Return the [x, y] coordinate for the center point of the cell that contains the specified text.  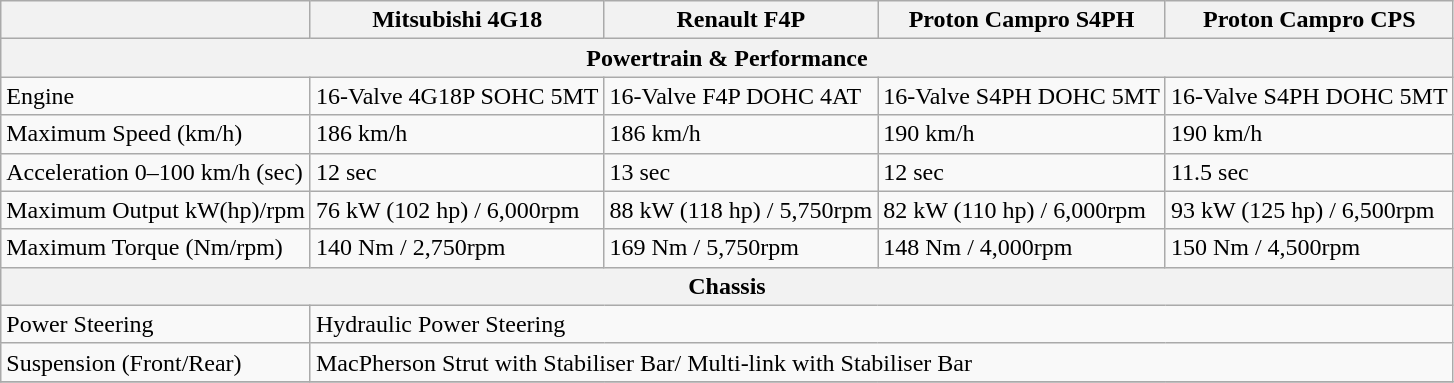
140 Nm / 2,750rpm [457, 248]
Chassis [727, 286]
Proton Campro CPS [1309, 20]
Hydraulic Power Steering [882, 324]
Power Steering [156, 324]
150 Nm / 4,500rpm [1309, 248]
Mitsubishi 4G18 [457, 20]
11.5 sec [1309, 172]
169 Nm / 5,750rpm [741, 248]
Suspension (Front/Rear) [156, 362]
Proton Campro S4PH [1022, 20]
93 kW (125 hp) / 6,500rpm [1309, 210]
82 kW (110 hp) / 6,000rpm [1022, 210]
Powertrain & Performance [727, 58]
148 Nm / 4,000rpm [1022, 248]
76 kW (102 hp) / 6,000rpm [457, 210]
16-Valve 4G18P SOHC 5MT [457, 96]
Engine [156, 96]
Renault F4P [741, 20]
16-Valve F4P DOHC 4AT [741, 96]
Acceleration 0–100 km/h (sec) [156, 172]
Maximum Output kW(hp)/rpm [156, 210]
Maximum Torque (Nm/rpm) [156, 248]
Maximum Speed (km/h) [156, 134]
88 kW (118 hp) / 5,750rpm [741, 210]
13 sec [741, 172]
MacPherson Strut with Stabiliser Bar/ Multi-link with Stabiliser Bar [882, 362]
